Detect which cell encompasses the target text, then output its (x, y) center coordinate. 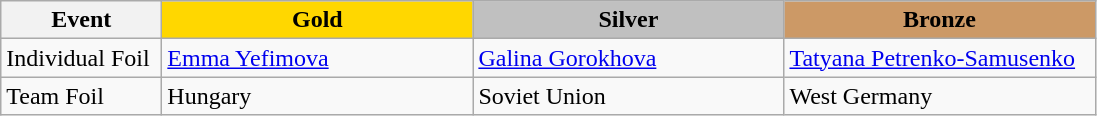
Tatyana Petrenko-Samusenko (940, 58)
Team Foil (82, 96)
Individual Foil (82, 58)
Silver (628, 20)
Gold (318, 20)
Galina Gorokhova (628, 58)
Bronze (940, 20)
Hungary (318, 96)
Event (82, 20)
Emma Yefimova (318, 58)
Soviet Union (628, 96)
West Germany (940, 96)
